Return the (x, y) coordinate for the center point of the cell that contains the specified text.  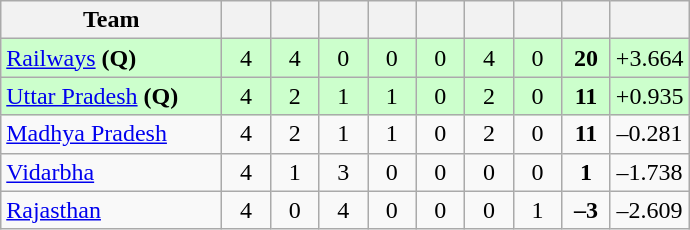
Vidarbha (112, 172)
Uttar Pradesh (Q) (112, 96)
Madhya Pradesh (112, 134)
–3 (586, 210)
–2.609 (650, 210)
Rajasthan (112, 210)
3 (344, 172)
+0.935 (650, 96)
Railways (Q) (112, 58)
–1.738 (650, 172)
20 (586, 58)
Team (112, 20)
–0.281 (650, 134)
+3.664 (650, 58)
